Extract the (X, Y) coordinate from the center of the cell holding the provided text.  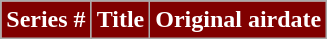
Title (120, 20)
Series # (46, 20)
Original airdate (238, 20)
